Determine the [x, y] coordinate at the center of the cell enclosing the given text.  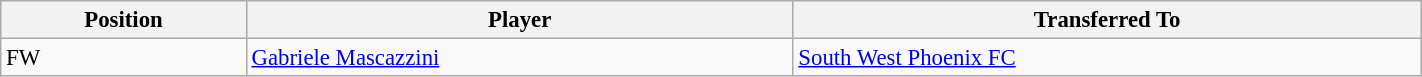
Player [520, 20]
Position [124, 20]
South West Phoenix FC [1107, 58]
Transferred To [1107, 20]
FW [124, 58]
Gabriele Mascazzini [520, 58]
